Identify which cell holds the provided text, then report its [X, Y] central coordinate. 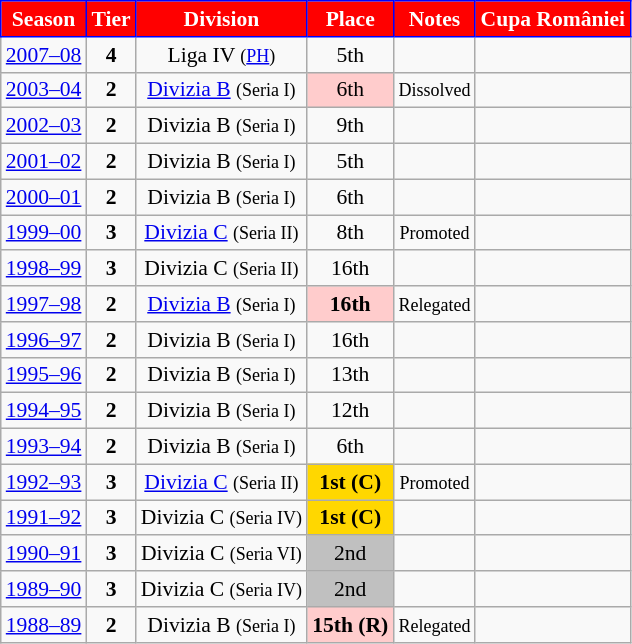
8th [350, 233]
1994–95 [44, 411]
1991–92 [44, 518]
2003–04 [44, 90]
Divizia C (Seria VI) [222, 554]
2000–01 [44, 197]
Cupa României [552, 19]
9th [350, 126]
1989–90 [44, 589]
Dissolved [434, 90]
1998–99 [44, 269]
12th [350, 411]
1992–93 [44, 482]
1990–91 [44, 554]
Liga IV (PH) [222, 55]
Notes [434, 19]
13th [350, 375]
2007–08 [44, 55]
15th (R) [350, 625]
1988–89 [44, 625]
1995–96 [44, 375]
1999–00 [44, 233]
Tier [110, 19]
1996–97 [44, 340]
1993–94 [44, 447]
Season [44, 19]
Place [350, 19]
2001–02 [44, 162]
4 [110, 55]
Division [222, 19]
1997–98 [44, 304]
2002–03 [44, 126]
